Pinpoint the cell where the given text exists, returning its (X, Y) midpoint coordinate. 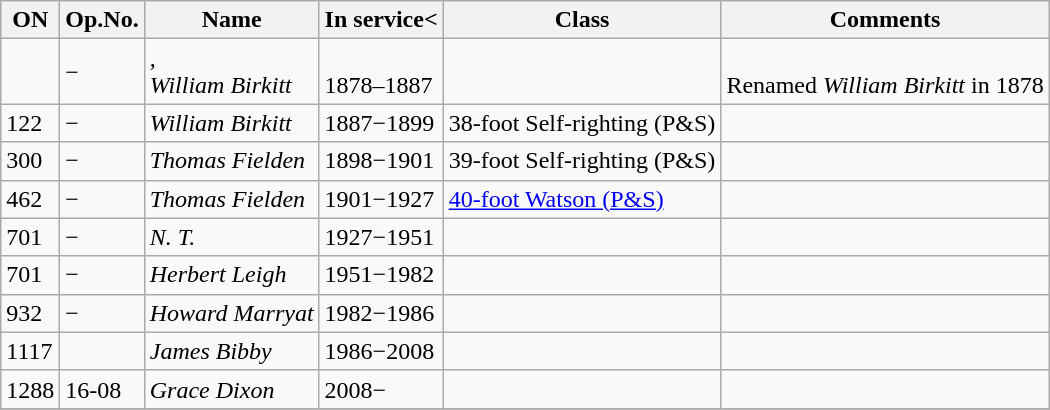
In service< (381, 20)
1898−1901 (381, 161)
Herbert Leigh (232, 275)
1901−1927 (381, 199)
Name (232, 20)
Howard Marryat (232, 313)
Renamed William Birkitt in 1878 (885, 72)
1288 (30, 389)
932 (30, 313)
122 (30, 123)
1887−1899 (381, 123)
,William Birkitt (232, 72)
1117 (30, 351)
Op.No. (102, 20)
1951−1982 (381, 275)
39-foot Self-righting (P&S) (582, 161)
1982−1986 (381, 313)
Class (582, 20)
Grace Dixon (232, 389)
1927−1951 (381, 237)
James Bibby (232, 351)
ON (30, 20)
N. T. (232, 237)
462 (30, 199)
38-foot Self-righting (P&S) (582, 123)
300 (30, 161)
William Birkitt (232, 123)
1986−2008 (381, 351)
1878–1887 (381, 72)
2008− (381, 389)
16-08 (102, 389)
Comments (885, 20)
40-foot Watson (P&S) (582, 199)
